Return the [X, Y] coordinate for the center point of the cell that contains the specified text.  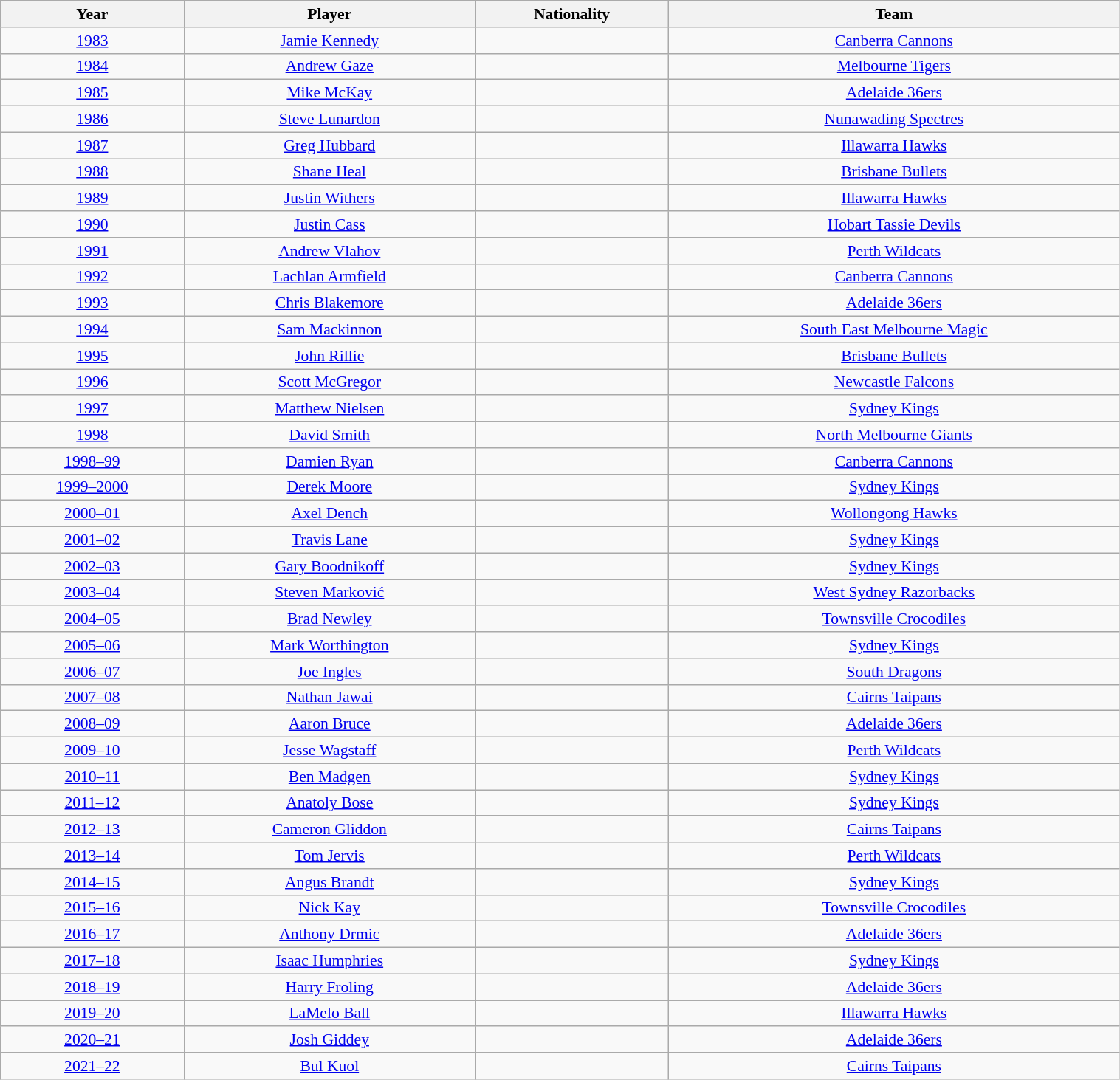
1991 [92, 251]
2010–11 [92, 777]
Shane Heal [329, 172]
2001–02 [92, 540]
Matthew Nielsen [329, 409]
Mike McKay [329, 93]
Damien Ryan [329, 461]
Mark Worthington [329, 645]
Melbourne Tigers [894, 66]
Derek Moore [329, 487]
Tom Jervis [329, 856]
Team [894, 14]
Isaac Humphries [329, 961]
Andrew Gaze [329, 66]
2011–12 [92, 803]
2019–20 [92, 1014]
Gary Boodnikoff [329, 566]
1995 [92, 356]
Bul Kuol [329, 1066]
Nationality [572, 14]
Jamie Kennedy [329, 41]
2008–09 [92, 724]
1993 [92, 303]
2000–01 [92, 514]
Scott McGregor [329, 382]
John Rillie [329, 356]
Brad Newley [329, 619]
2020–21 [92, 1040]
Steve Lunardon [329, 120]
2009–10 [92, 751]
1992 [92, 277]
Hobart Tassie Devils [894, 224]
LaMelo Ball [329, 1014]
Sam Mackinnon [329, 330]
Joe Ingles [329, 672]
Andrew Vlahov [329, 251]
South Dragons [894, 672]
Chris Blakemore [329, 303]
2006–07 [92, 672]
1989 [92, 199]
2018–19 [92, 987]
Anatoly Bose [329, 803]
Angus Brandt [329, 882]
1994 [92, 330]
Travis Lane [329, 540]
2016–17 [92, 935]
Year [92, 14]
Anthony Drmic [329, 935]
David Smith [329, 435]
Justin Withers [329, 199]
1997 [92, 409]
Player [329, 14]
Justin Cass [329, 224]
Jesse Wagstaff [329, 751]
1990 [92, 224]
1986 [92, 120]
2007–08 [92, 698]
Nunawading Spectres [894, 120]
1988 [92, 172]
Axel Dench [329, 514]
2017–18 [92, 961]
2012–13 [92, 830]
Harry Froling [329, 987]
Aaron Bruce [329, 724]
1983 [92, 41]
2013–14 [92, 856]
Wollongong Hawks [894, 514]
Greg Hubbard [329, 145]
2004–05 [92, 619]
2021–22 [92, 1066]
1984 [92, 66]
2002–03 [92, 566]
1996 [92, 382]
Cameron Gliddon [329, 830]
Ben Madgen [329, 777]
1999–2000 [92, 487]
South East Melbourne Magic [894, 330]
1998–99 [92, 461]
1987 [92, 145]
1998 [92, 435]
2003–04 [92, 593]
1985 [92, 93]
Nathan Jawai [329, 698]
Nick Kay [329, 908]
2005–06 [92, 645]
Newcastle Falcons [894, 382]
Steven Marković [329, 593]
Josh Giddey [329, 1040]
Lachlan Armfield [329, 277]
North Melbourne Giants [894, 435]
2015–16 [92, 908]
West Sydney Razorbacks [894, 593]
2014–15 [92, 882]
